Scan for the cell matching the given text and deliver its (X, Y) coordinate at center. 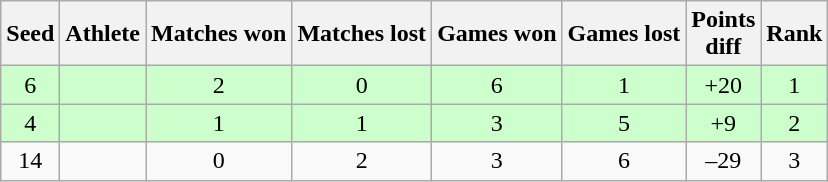
Games lost (624, 34)
Rank (794, 34)
14 (30, 161)
Seed (30, 34)
+9 (724, 123)
Pointsdiff (724, 34)
+20 (724, 85)
Games won (497, 34)
Matches lost (362, 34)
Matches won (219, 34)
5 (624, 123)
–29 (724, 161)
Athlete (103, 34)
4 (30, 123)
